Extract the [x, y] coordinate from the center of the cell holding the provided text.  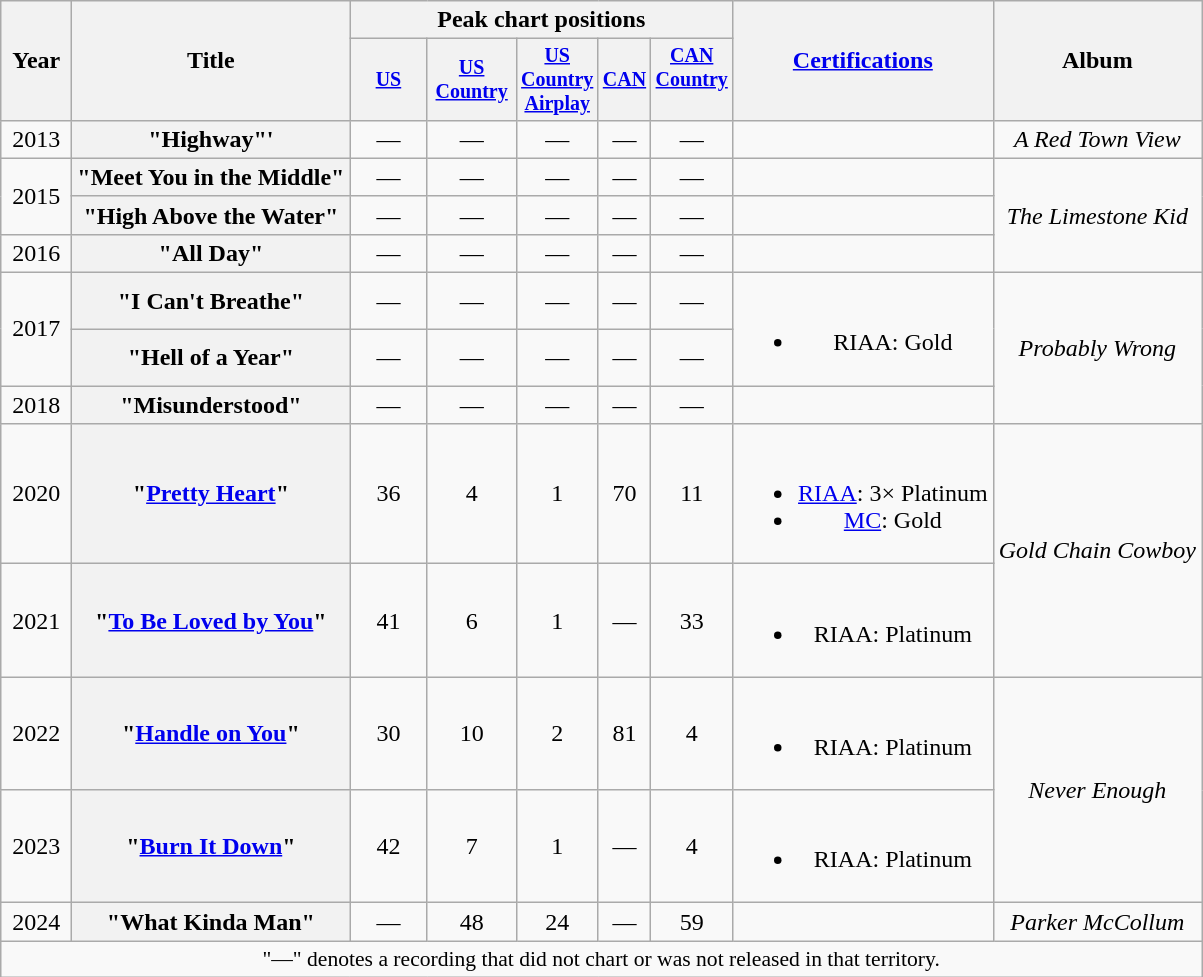
42 [388, 846]
CANCountry [692, 80]
6 [472, 620]
"Highway"' [211, 139]
2021 [36, 620]
10 [472, 734]
USCountryAirplay [557, 80]
41 [388, 620]
Title [211, 61]
2022 [36, 734]
7 [472, 846]
2020 [36, 494]
Album [1097, 61]
2 [557, 734]
"I Can't Breathe" [211, 302]
"What Kinda Man" [211, 922]
The Limestone Kid [1097, 215]
Peak chart positions [542, 20]
Certifications [864, 61]
Probably Wrong [1097, 348]
Year [36, 61]
81 [624, 734]
11 [692, 494]
"Misunderstood" [211, 405]
Never Enough [1097, 790]
"—" denotes a recording that did not chart or was not released in that territory. [602, 959]
36 [388, 494]
30 [388, 734]
"Handle on You" [211, 734]
"Hell of a Year" [211, 358]
RIAA: 3× PlatinumMC: Gold [864, 494]
2013 [36, 139]
2016 [36, 253]
Gold Chain Cowboy [1097, 550]
"All Day" [211, 253]
A Red Town View [1097, 139]
2024 [36, 922]
2023 [36, 846]
24 [557, 922]
2015 [36, 196]
"To Be Loved by You" [211, 620]
Parker McCollum [1097, 922]
59 [692, 922]
70 [624, 494]
"Pretty Heart" [211, 494]
"High Above the Water" [211, 215]
2017 [36, 330]
2018 [36, 405]
US [388, 80]
US Country [472, 80]
"Burn It Down" [211, 846]
RIAA: Gold [864, 330]
CAN [624, 80]
33 [692, 620]
48 [472, 922]
"Meet You in the Middle" [211, 177]
